Locate the cell with the specified text and output its [X, Y] center coordinate. 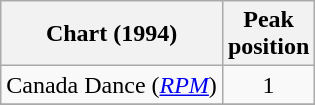
Peakposition [268, 34]
Canada Dance (RPM) [112, 85]
Chart (1994) [112, 34]
1 [268, 85]
